For the text-containing cell, return its midpoint in (X, Y) coordinate format. 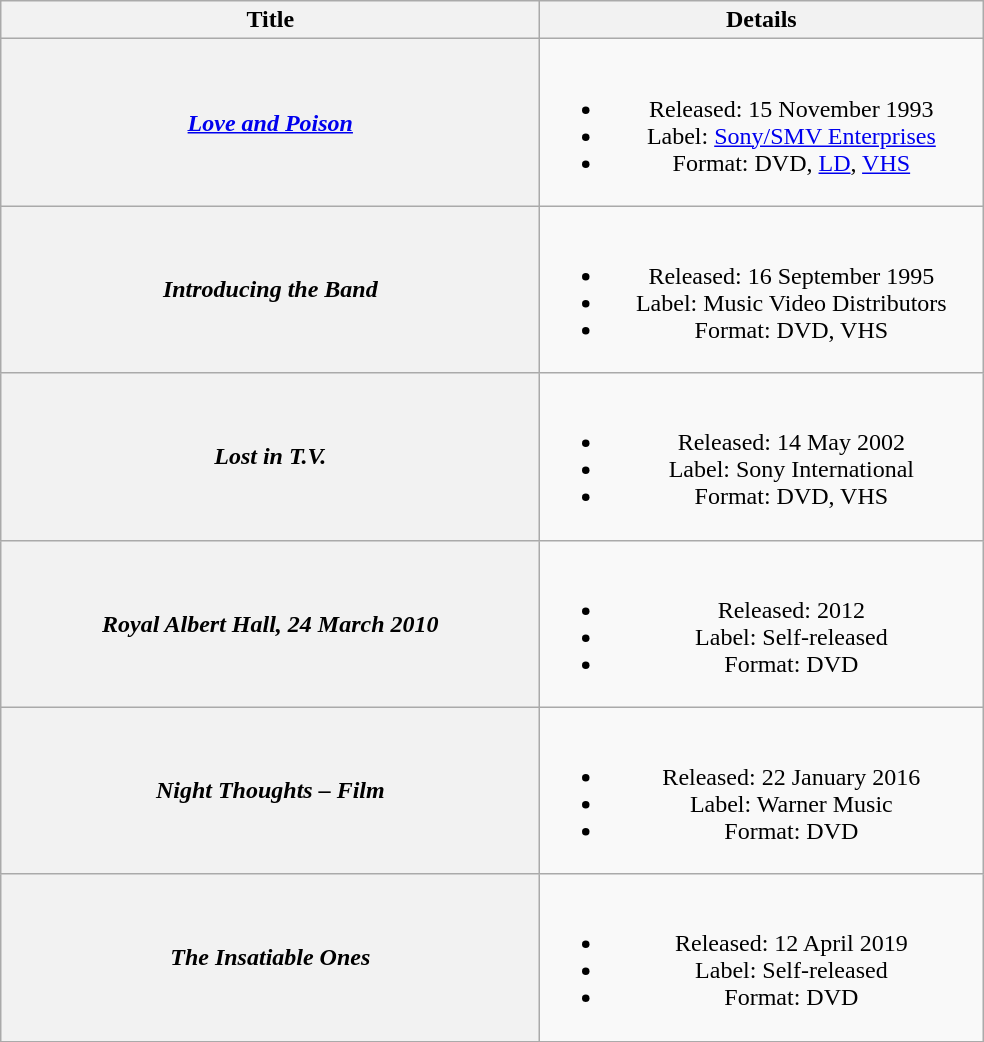
Released: 14 May 2002Label: Sony InternationalFormat: DVD, VHS (762, 456)
Title (270, 20)
Released: 2012Label: Self-releasedFormat: DVD (762, 624)
Details (762, 20)
Love and Poison (270, 122)
Released: 22 January 2016Label: Warner MusicFormat: DVD (762, 790)
Lost in T.V. (270, 456)
The Insatiable Ones (270, 958)
Released: 15 November 1993Label: Sony/SMV EnterprisesFormat: DVD, LD, VHS (762, 122)
Introducing the Band (270, 290)
Royal Albert Hall, 24 March 2010 (270, 624)
Released: 12 April 2019Label: Self-releasedFormat: DVD (762, 958)
Night Thoughts – Film (270, 790)
Released: 16 September 1995Label: Music Video DistributorsFormat: DVD, VHS (762, 290)
